Find where the given text appears and provide that cell's center as [x, y] coordinate. 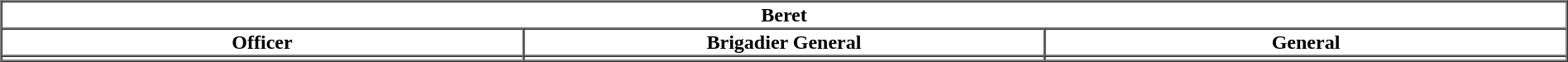
General [1305, 41]
Officer [263, 41]
Brigadier General [784, 41]
Beret [784, 15]
